Provide the (X, Y) coordinate of the cell's center where the given text is located.  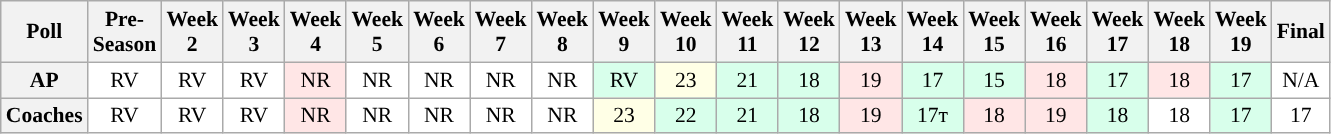
Week2 (192, 32)
17т (933, 116)
AP (44, 80)
Week16 (1056, 32)
15 (994, 80)
Week11 (748, 32)
N/A (1301, 80)
Week14 (933, 32)
Week10 (686, 32)
Week3 (254, 32)
Week17 (1118, 32)
Pre-Season (125, 32)
Final (1301, 32)
Week7 (501, 32)
Week19 (1241, 32)
Coaches (44, 116)
Week4 (316, 32)
Week9 (624, 32)
Week13 (871, 32)
Week8 (562, 32)
Poll (44, 32)
Week15 (994, 32)
Week18 (1179, 32)
Week6 (439, 32)
Week5 (377, 32)
Week12 (809, 32)
22 (686, 116)
